Capture the cell that displays the provided text and extract its (X, Y) central coordinate. 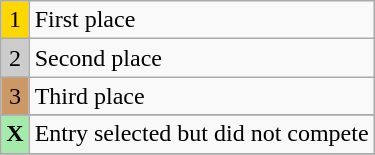
Second place (202, 58)
X (15, 134)
1 (15, 20)
Third place (202, 96)
First place (202, 20)
Entry selected but did not compete (202, 134)
3 (15, 96)
2 (15, 58)
